Detect which cell encompasses the target text, then output its (X, Y) center coordinate. 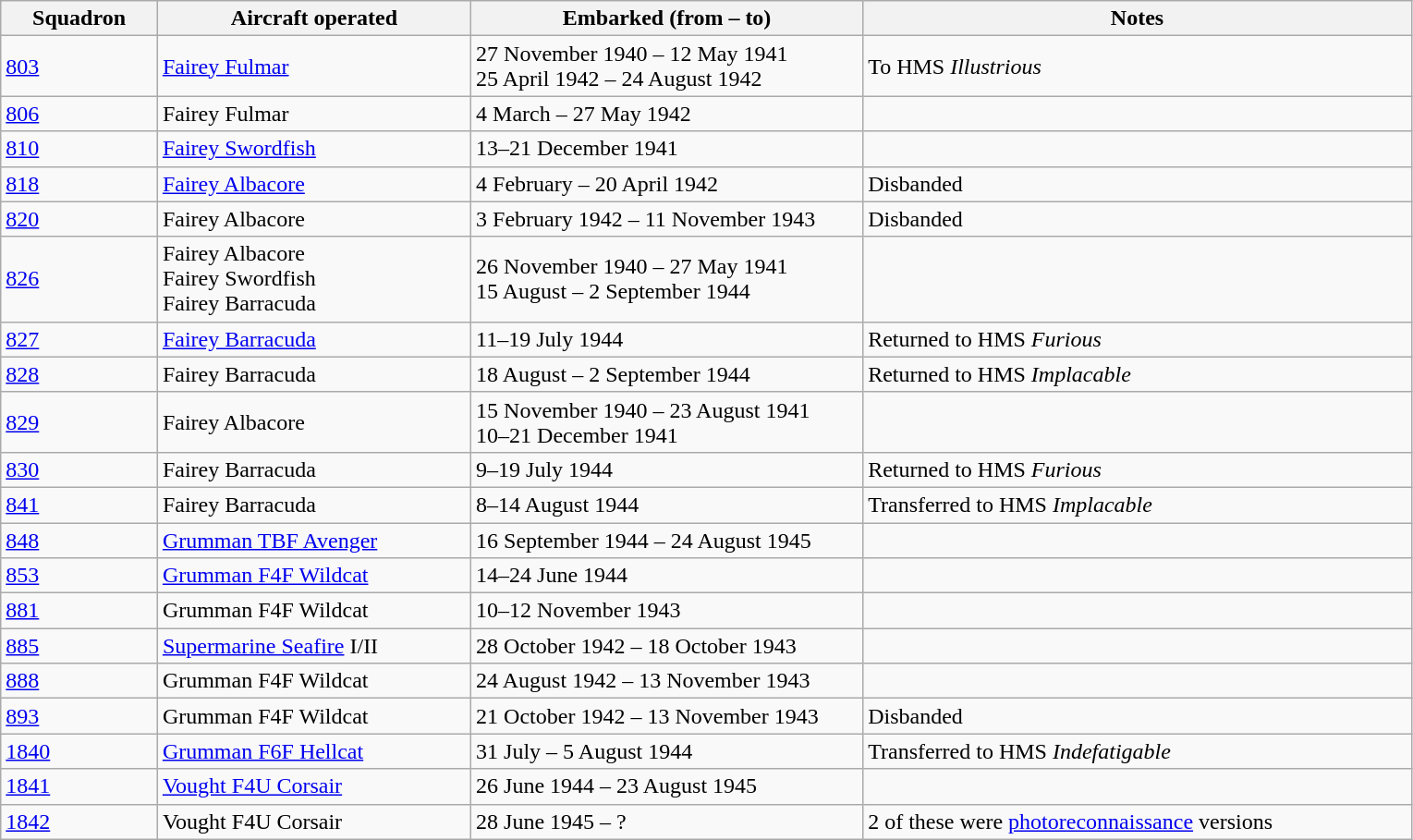
841 (79, 505)
31 July – 5 August 1944 (667, 751)
820 (79, 219)
888 (79, 681)
16 September 1944 – 24 August 1945 (667, 541)
828 (79, 374)
806 (79, 114)
Grumman F6F Hellcat (314, 751)
881 (79, 611)
Fairey Swordfish (314, 149)
4 February – 20 April 1942 (667, 184)
8–14 August 1944 (667, 505)
829 (79, 421)
Embarked (from – to) (667, 18)
Aircraft operated (314, 18)
Squadron (79, 18)
Transferred to HMS Indefatigable (1138, 751)
26 June 1944 – 23 August 1945 (667, 786)
Supermarine Seafire I/II (314, 646)
1841 (79, 786)
24 August 1942 – 13 November 1943 (667, 681)
885 (79, 646)
830 (79, 469)
826 (79, 279)
Fairey AlbacoreFairey SwordfishFairey Barracuda (314, 279)
21 October 1942 – 13 November 1943 (667, 716)
10–12 November 1943 (667, 611)
818 (79, 184)
28 October 1942 – 18 October 1943 (667, 646)
9–19 July 1944 (667, 469)
11–19 July 1944 (667, 339)
1842 (79, 822)
18 August – 2 September 1944 (667, 374)
4 March – 27 May 1942 (667, 114)
3 February 1942 – 11 November 1943 (667, 219)
27 November 1940 – 12 May 194125 April 1942 – 24 August 1942 (667, 67)
28 June 1945 – ? (667, 822)
810 (79, 149)
15 November 1940 – 23 August 1941 10–21 December 1941 (667, 421)
Grumman TBF Avenger (314, 541)
13–21 December 1941 (667, 149)
Notes (1138, 18)
2 of these were photoreconnaissance versions (1138, 822)
Returned to HMS Implacable (1138, 374)
26 November 1940 – 27 May 1941 15 August – 2 September 1944 (667, 279)
Transferred to HMS Implacable (1138, 505)
To HMS Illustrious (1138, 67)
1840 (79, 751)
14–24 June 1944 (667, 576)
803 (79, 67)
893 (79, 716)
853 (79, 576)
848 (79, 541)
827 (79, 339)
